Scan for the cell matching the given text and deliver its (X, Y) coordinate at center. 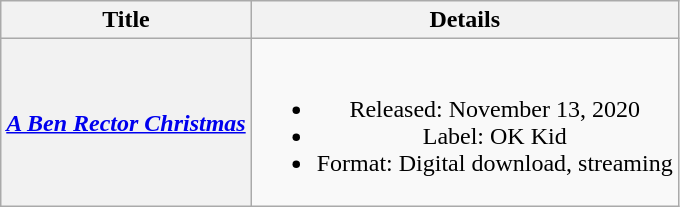
A Ben Rector Christmas (126, 122)
Details (464, 20)
Title (126, 20)
Released: November 13, 2020Label: OK KidFormat: Digital download, streaming (464, 122)
